Locate the cell with the specified text and output its [x, y] center coordinate. 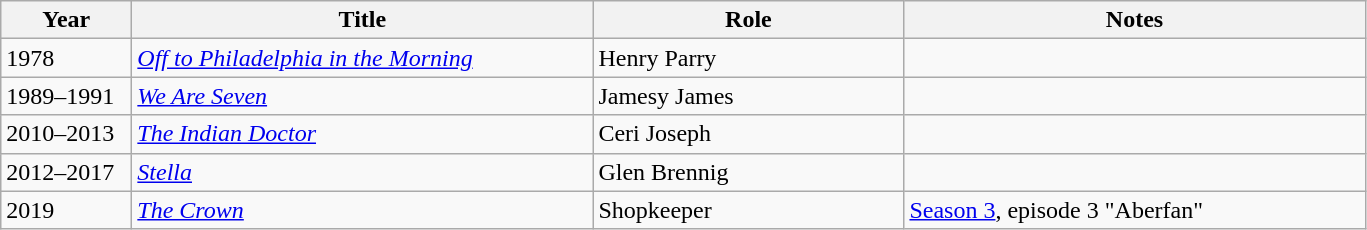
2019 [66, 210]
2010–2013 [66, 134]
Ceri Joseph [748, 134]
Henry Parry [748, 58]
Year [66, 20]
1978 [66, 58]
Stella [362, 172]
2012–2017 [66, 172]
The Indian Doctor [362, 134]
1989–1991 [66, 96]
Off to Philadelphia in the Morning [362, 58]
Glen Brennig [748, 172]
Notes [1134, 20]
The Crown [362, 210]
Jamesy James [748, 96]
Season 3, episode 3 "Aberfan" [1134, 210]
Title [362, 20]
We Are Seven [362, 96]
Shopkeeper [748, 210]
Role [748, 20]
